Extract the [X, Y] coordinate from the center of the cell holding the provided text.  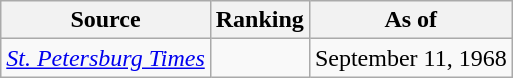
Source [106, 20]
As of [410, 20]
St. Petersburg Times [106, 58]
Ranking [260, 20]
September 11, 1968 [410, 58]
